Output the (X, Y) coordinate of the center of the cell containing the given text.  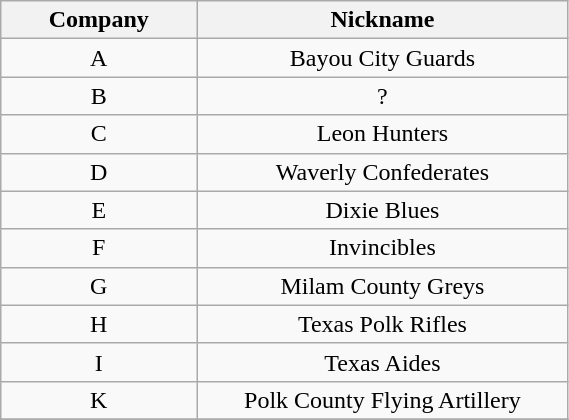
A (99, 58)
Invincibles (382, 248)
C (99, 134)
Nickname (382, 20)
I (99, 362)
Milam County Greys (382, 286)
Texas Polk Rifles (382, 324)
B (99, 96)
D (99, 172)
H (99, 324)
G (99, 286)
Texas Aides (382, 362)
Leon Hunters (382, 134)
K (99, 400)
E (99, 210)
F (99, 248)
Dixie Blues (382, 210)
? (382, 96)
Bayou City Guards (382, 58)
Polk County Flying Artillery (382, 400)
Waverly Confederates (382, 172)
Company (99, 20)
